Find where the given text appears and provide that cell's center as [X, Y] coordinate. 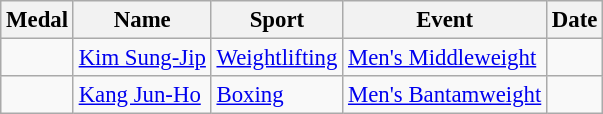
Event [445, 20]
Kim Sung-Jip [142, 58]
Boxing [277, 95]
Name [142, 20]
Men's Bantamweight [445, 95]
Men's Middleweight [445, 58]
Weightlifting [277, 58]
Sport [277, 20]
Kang Jun-Ho [142, 95]
Medal [38, 20]
Date [575, 20]
